Identify which cell holds the provided text, then report its (X, Y) central coordinate. 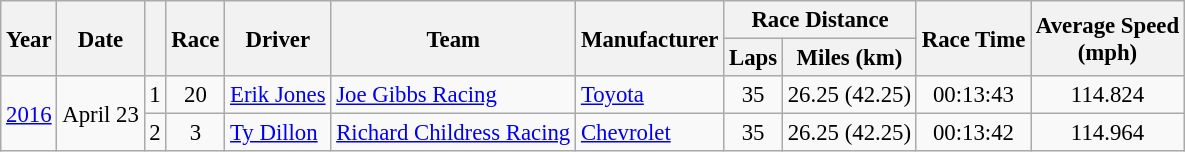
Richard Childress Racing (454, 133)
114.824 (1108, 95)
1 (155, 95)
Manufacturer (650, 38)
Year (29, 38)
Team (454, 38)
Race (196, 38)
00:13:43 (973, 95)
Chevrolet (650, 133)
00:13:42 (973, 133)
3 (196, 133)
Joe Gibbs Racing (454, 95)
2 (155, 133)
Erik Jones (278, 95)
114.964 (1108, 133)
Average Speed(mph) (1108, 38)
Driver (278, 38)
Date (100, 38)
Ty Dillon (278, 133)
Race Time (973, 38)
Toyota (650, 95)
20 (196, 95)
Miles (km) (849, 58)
2016 (29, 114)
Race Distance (820, 20)
Laps (754, 58)
April 23 (100, 114)
